Return the (x, y) coordinate for the center point of the cell that contains the specified text.  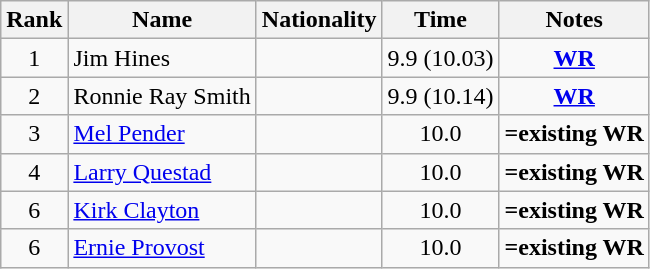
Ronnie Ray Smith (162, 96)
2 (34, 96)
Notes (574, 20)
Time (440, 20)
Jim Hines (162, 58)
Mel Pender (162, 134)
9.9 (10.14) (440, 96)
3 (34, 134)
Kirk Clayton (162, 210)
Rank (34, 20)
Nationality (319, 20)
4 (34, 172)
1 (34, 58)
Ernie Provost (162, 248)
Name (162, 20)
9.9 (10.03) (440, 58)
Larry Questad (162, 172)
